Output the [X, Y] coordinate of the center of the cell containing the given text.  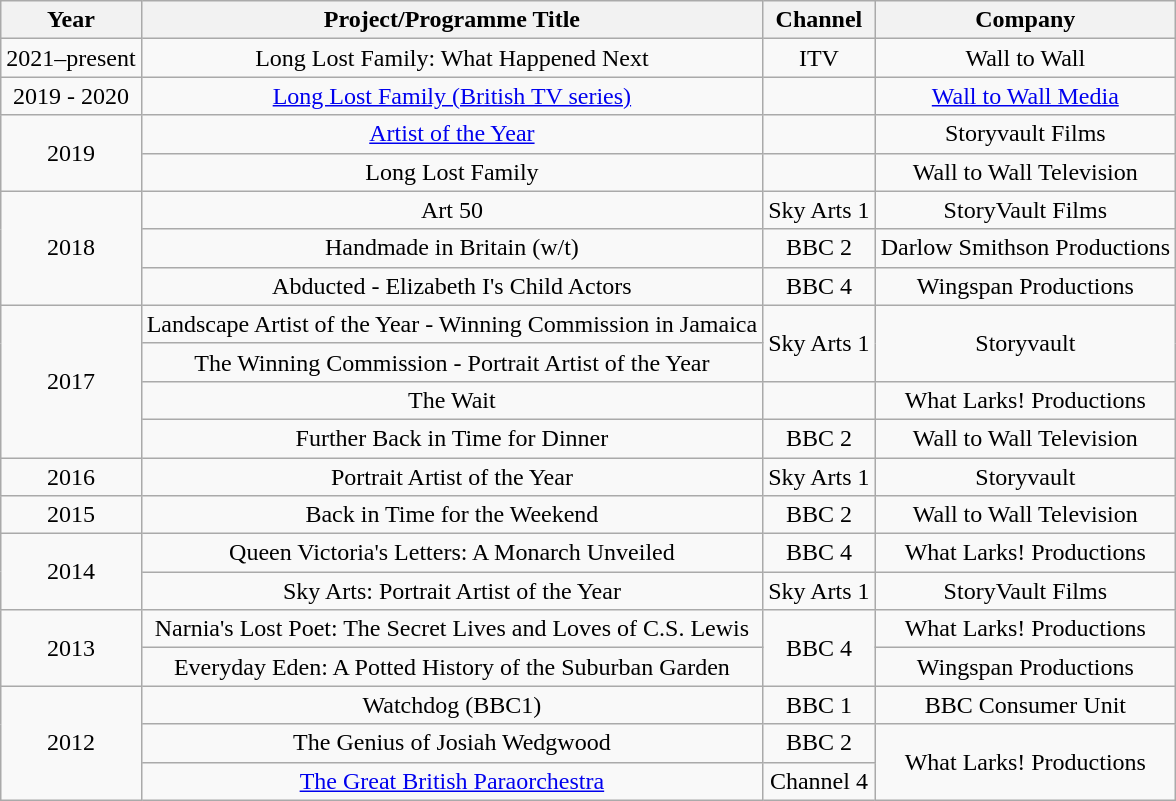
Channel [819, 20]
2019 - 2020 [71, 96]
Handmade in Britain (w/t) [452, 248]
The Great British Paraorchestra [452, 781]
Company [1025, 20]
2015 [71, 515]
Channel 4 [819, 781]
2016 [71, 477]
Art 50 [452, 210]
The Wait [452, 400]
Project/Programme Title [452, 20]
2018 [71, 248]
The Genius of Josiah Wedgwood [452, 743]
Long Lost Family (British TV series) [452, 96]
Portrait Artist of the Year [452, 477]
Storyvault Films [1025, 134]
Landscape Artist of the Year - Winning Commission in Jamaica [452, 324]
ITV [819, 58]
Darlow Smithson Productions [1025, 248]
Sky Arts: Portrait Artist of the Year [452, 591]
2019 [71, 153]
BBC 1 [819, 705]
The Winning Commission - Portrait Artist of the Year [452, 362]
Artist of the Year [452, 134]
Back in Time for the Weekend [452, 515]
2012 [71, 743]
Wall to Wall Media [1025, 96]
2021–present [71, 58]
Everyday Eden: A Potted History of the Suburban Garden [452, 667]
Further Back in Time for Dinner [452, 438]
2017 [71, 381]
BBC Consumer Unit [1025, 705]
Queen Victoria's Letters: A Monarch Unveiled [452, 553]
Narnia's Lost Poet: The Secret Lives and Loves of C.S. Lewis [452, 629]
Year [71, 20]
Wall to Wall [1025, 58]
Abducted - Elizabeth I's Child Actors [452, 286]
Long Lost Family: What Happened Next [452, 58]
Watchdog (BBC1) [452, 705]
2013 [71, 648]
2014 [71, 572]
Long Lost Family [452, 172]
